Capture the cell that displays the provided text and extract its (x, y) central coordinate. 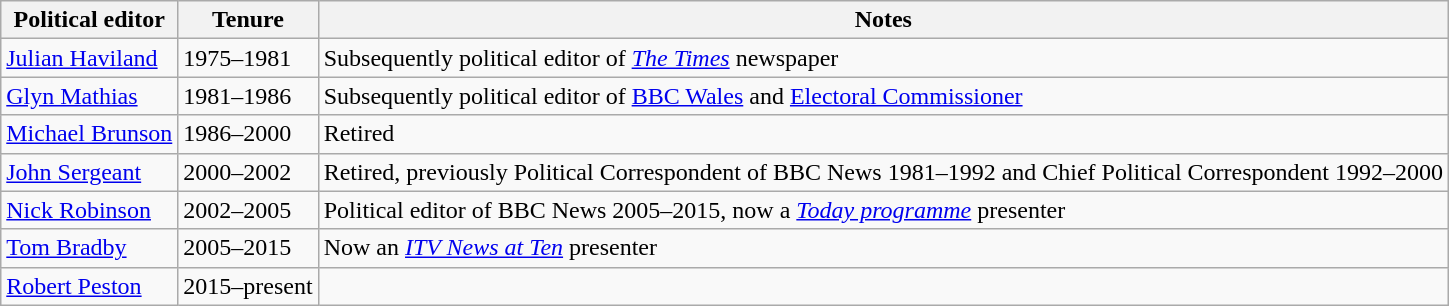
2015–present (248, 286)
Political editor (90, 20)
1981–1986 (248, 96)
Nick Robinson (90, 210)
Subsequently political editor of The Times newspaper (883, 58)
Retired, previously Political Correspondent of BBC News 1981–1992 and Chief Political Correspondent 1992–2000 (883, 172)
Retired (883, 134)
Subsequently political editor of BBC Wales and Electoral Commissioner (883, 96)
Tenure (248, 20)
Glyn Mathias (90, 96)
2000–2002 (248, 172)
Notes (883, 20)
1986–2000 (248, 134)
2002–2005 (248, 210)
Political editor of BBC News 2005–2015, now a Today programme presenter (883, 210)
1975–1981 (248, 58)
Robert Peston (90, 286)
John Sergeant (90, 172)
Julian Haviland (90, 58)
Michael Brunson (90, 134)
2005–2015 (248, 248)
Now an ITV News at Ten presenter (883, 248)
Tom Bradby (90, 248)
